From the cell containing the given text, extract its center point as [x, y] coordinate. 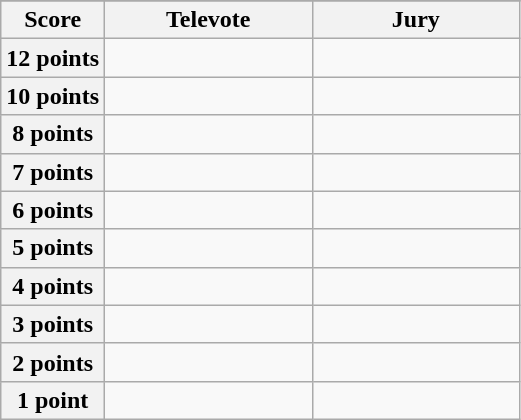
10 points [53, 96]
1 point [53, 400]
6 points [53, 210]
8 points [53, 134]
12 points [53, 58]
Score [53, 20]
5 points [53, 248]
Televote [209, 20]
3 points [53, 324]
2 points [53, 362]
Jury [416, 20]
4 points [53, 286]
7 points [53, 172]
